Detect which cell encompasses the target text, then output its (x, y) center coordinate. 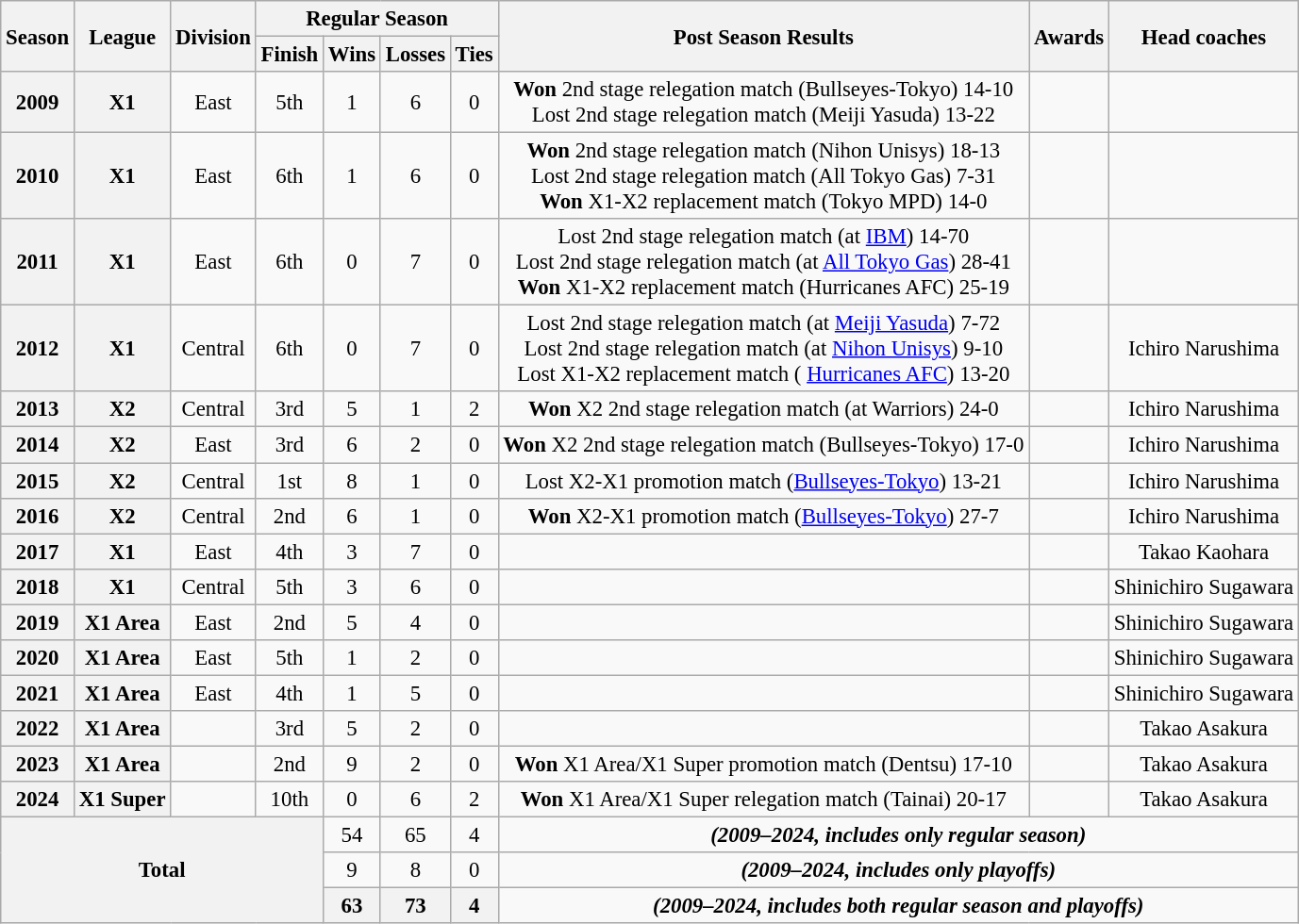
65 (415, 835)
73 (415, 906)
Won X1 Area/X1 Super promotion match (Dentsu) 17-10 (764, 764)
1st (289, 481)
2009 (38, 102)
54 (353, 835)
Won X2 2nd stage relegation match (Bullseyes-Tokyo) 17-0 (764, 445)
(2009–2024, includes only regular season) (898, 835)
Regular Season (377, 19)
10th (289, 800)
Finish (289, 55)
Ties (474, 55)
X1 Super (122, 800)
2012 (38, 349)
2010 (38, 176)
2021 (38, 693)
Won X2-X1 promotion match (Bullseyes-Tokyo) 27-7 (764, 516)
2013 (38, 410)
2016 (38, 516)
Won X2 2nd stage relegation match (at Warriors) 24-0 (764, 410)
Losses (415, 55)
2019 (38, 622)
Lost X2-X1 promotion match (Bullseyes-Tokyo) 13-21 (764, 481)
2020 (38, 658)
Won X1 Area/X1 Super relegation match (Tainai) 20-17 (764, 800)
(2009–2024, includes only playoffs) (898, 870)
2024 (38, 800)
Awards (1070, 36)
Won 2nd stage relegation match (Nihon Unisys) 18-13Lost 2nd stage relegation match (All Tokyo Gas) 7-31Won X1-X2 replacement match (Tokyo MPD) 14-0 (764, 176)
Total (162, 871)
2015 (38, 481)
63 (353, 906)
2017 (38, 552)
Takao Kaohara (1204, 552)
League (122, 36)
2011 (38, 262)
2018 (38, 586)
Division (213, 36)
Head coaches (1204, 36)
2014 (38, 445)
Season (38, 36)
2022 (38, 729)
Wins (353, 55)
Post Season Results (764, 36)
(2009–2024, includes both regular season and playoffs) (898, 906)
Won 2nd stage relegation match (Bullseyes-Tokyo) 14-10Lost 2nd stage relegation match (Meiji Yasuda) 13-22 (764, 102)
2023 (38, 764)
